Determine the (X, Y) coordinate at the center of the cell enclosing the given text.  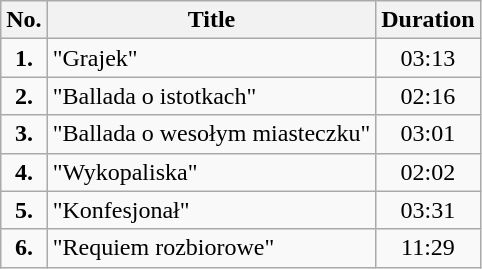
3. (24, 134)
03:13 (428, 58)
Duration (428, 20)
5. (24, 210)
No. (24, 20)
1. (24, 58)
6. (24, 248)
"Ballada o istotkach" (212, 96)
"Requiem rozbiorowe" (212, 248)
"Wykopaliska" (212, 172)
"Grajek" (212, 58)
4. (24, 172)
03:31 (428, 210)
02:02 (428, 172)
Title (212, 20)
"Konfesjonał" (212, 210)
11:29 (428, 248)
2. (24, 96)
02:16 (428, 96)
03:01 (428, 134)
"Ballada o wesołym miasteczku" (212, 134)
